Return the (X, Y) coordinate for the center point of the cell that contains the specified text.  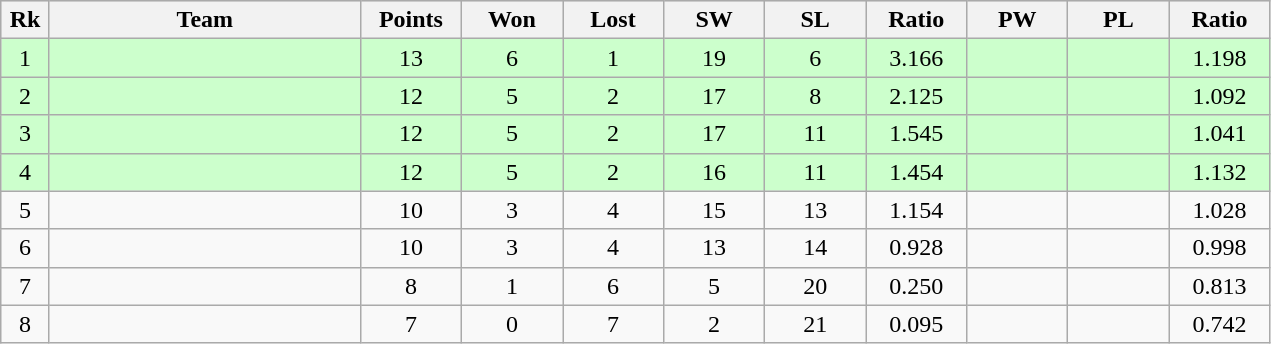
Lost (612, 20)
0 (512, 324)
SL (816, 20)
20 (816, 286)
21 (816, 324)
3.166 (916, 58)
1.132 (1220, 172)
0.742 (1220, 324)
Points (410, 20)
Rk (26, 20)
1.454 (916, 172)
Won (512, 20)
PW (1018, 20)
1.545 (916, 134)
Team (204, 20)
0.095 (916, 324)
15 (714, 210)
PL (1118, 20)
1.154 (916, 210)
SW (714, 20)
1.198 (1220, 58)
0.928 (916, 248)
16 (714, 172)
0.250 (916, 286)
1.028 (1220, 210)
1.092 (1220, 96)
0.813 (1220, 286)
2.125 (916, 96)
19 (714, 58)
1.041 (1220, 134)
14 (816, 248)
0.998 (1220, 248)
